Return [x, y] of the center of cell containing provided text 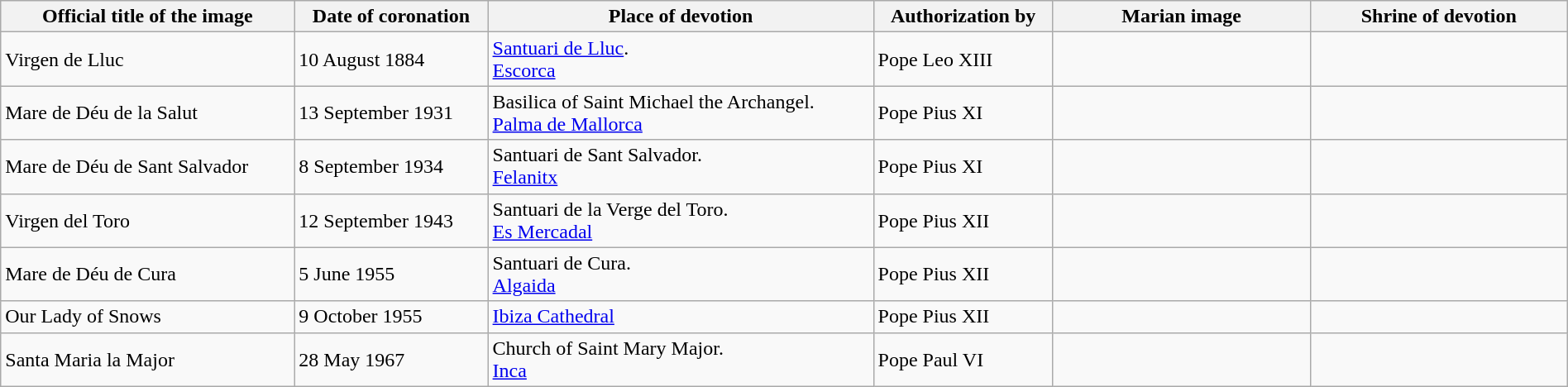
8 September 1934 [391, 167]
Church of Saint Mary Major.Inca [681, 359]
Official title of the image [147, 17]
5 June 1955 [391, 275]
Date of coronation [391, 17]
Virgen de Lluc [147, 60]
Ibiza Cathedral [681, 317]
Santuari de Sant Salvador.Felanitx [681, 167]
Basilica of Saint Michael the Archangel.Palma de Mallorca [681, 112]
Marian image [1181, 17]
9 October 1955 [391, 317]
Pope Paul VI [963, 359]
Place of devotion [681, 17]
Mare de Déu de Sant Salvador [147, 167]
13 September 1931 [391, 112]
Authorization by [963, 17]
Santuari de Lluc.Escorca [681, 60]
10 August 1884 [391, 60]
12 September 1943 [391, 220]
28 May 1967 [391, 359]
Mare de Déu de Cura [147, 275]
Santa Maria la Major [147, 359]
Pope Leo XIII [963, 60]
Santuari de la Verge del Toro.Es Mercadal [681, 220]
Santuari de Cura.Algaida [681, 275]
Virgen del Toro [147, 220]
Mare de Déu de la Salut [147, 112]
Our Lady of Snows [147, 317]
Shrine of devotion [1439, 17]
